Return the [x, y] coordinate for the center point of the cell that contains the specified text.  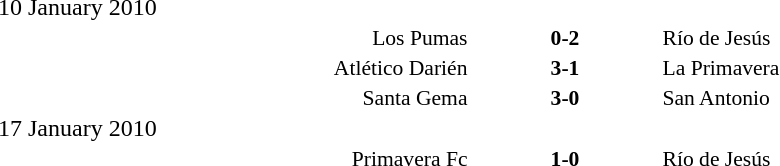
3-0 [564, 98]
0-2 [564, 38]
3-1 [564, 68]
